Detect which cell encompasses the target text, then output its (X, Y) center coordinate. 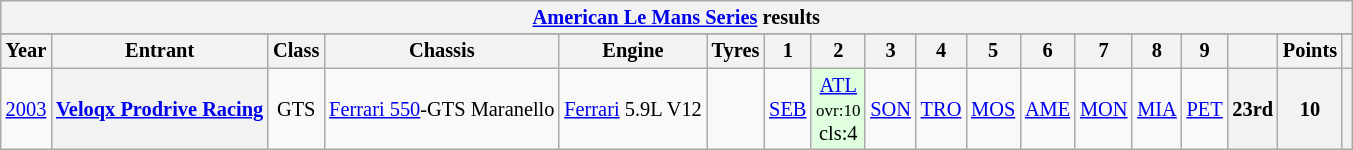
TRO (941, 109)
7 (1104, 51)
PET (1205, 109)
Tyres (736, 51)
Entrant (160, 51)
2 (838, 51)
MOS (993, 109)
AME (1048, 109)
4 (941, 51)
GTS (296, 109)
6 (1048, 51)
10 (1310, 109)
Engine (632, 51)
9 (1205, 51)
Ferrari 550-GTS Maranello (442, 109)
ATLovr:10cls:4 (838, 109)
2003 (26, 109)
Points (1310, 51)
American Le Mans Series results (676, 17)
SEB (788, 109)
Ferrari 5.9L V12 (632, 109)
8 (1156, 51)
MIA (1156, 109)
SON (890, 109)
Class (296, 51)
Chassis (442, 51)
3 (890, 51)
MON (1104, 109)
23rd (1253, 109)
Veloqx Prodrive Racing (160, 109)
1 (788, 51)
Year (26, 51)
5 (993, 51)
